Find where the given text appears and provide that cell's center as [x, y] coordinate. 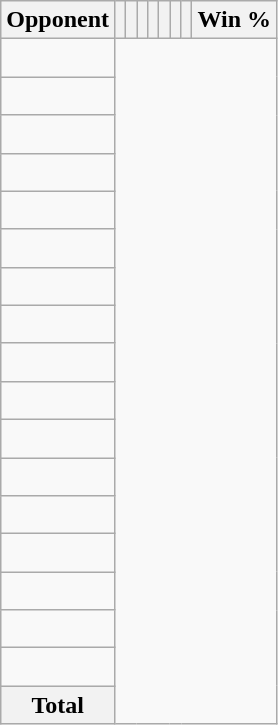
Total [58, 705]
Opponent [58, 20]
Win % [234, 20]
